Determine the [X, Y] coordinate at the center of the cell enclosing the given text.  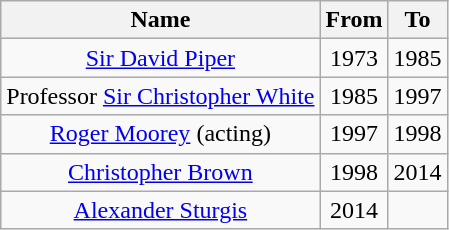
Alexander Sturgis [160, 210]
Christopher Brown [160, 172]
From [354, 20]
To [418, 20]
Name [160, 20]
1973 [354, 58]
Professor Sir Christopher White [160, 96]
Roger Moorey (acting) [160, 134]
Sir David Piper [160, 58]
